Pinpoint the cell where the given text exists, returning its (x, y) midpoint coordinate. 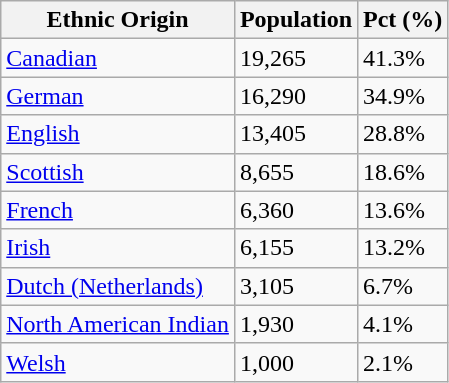
2.1% (403, 362)
18.6% (403, 172)
English (118, 134)
6,155 (296, 248)
Welsh (118, 362)
1,930 (296, 324)
Population (296, 20)
North American Indian (118, 324)
Scottish (118, 172)
6.7% (403, 286)
Irish (118, 248)
Pct (%) (403, 20)
13.6% (403, 210)
Canadian (118, 58)
French (118, 210)
6,360 (296, 210)
34.9% (403, 96)
19,265 (296, 58)
16,290 (296, 96)
41.3% (403, 58)
4.1% (403, 324)
3,105 (296, 286)
28.8% (403, 134)
Dutch (Netherlands) (118, 286)
8,655 (296, 172)
13.2% (403, 248)
German (118, 96)
13,405 (296, 134)
1,000 (296, 362)
Ethnic Origin (118, 20)
